Scan for the cell matching the given text and deliver its (X, Y) coordinate at center. 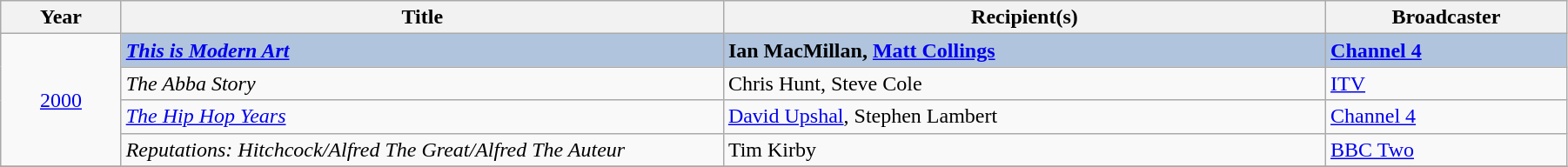
This is Modern Art (422, 50)
The Abba Story (422, 83)
Recipient(s) (1024, 17)
Title (422, 17)
BBC Two (1446, 150)
The Hip Hop Years (422, 117)
David Upshal, Stephen Lambert (1024, 117)
ITV (1446, 83)
Chris Hunt, Steve Cole (1024, 83)
Reputations: Hitchcock/Alfred The Great/Alfred The Auteur (422, 150)
2000 (61, 100)
Ian MacMillan, Matt Collings (1024, 50)
Tim Kirby (1024, 150)
Broadcaster (1446, 17)
Year (61, 17)
